Pinpoint the cell where the given text exists, returning its [x, y] midpoint coordinate. 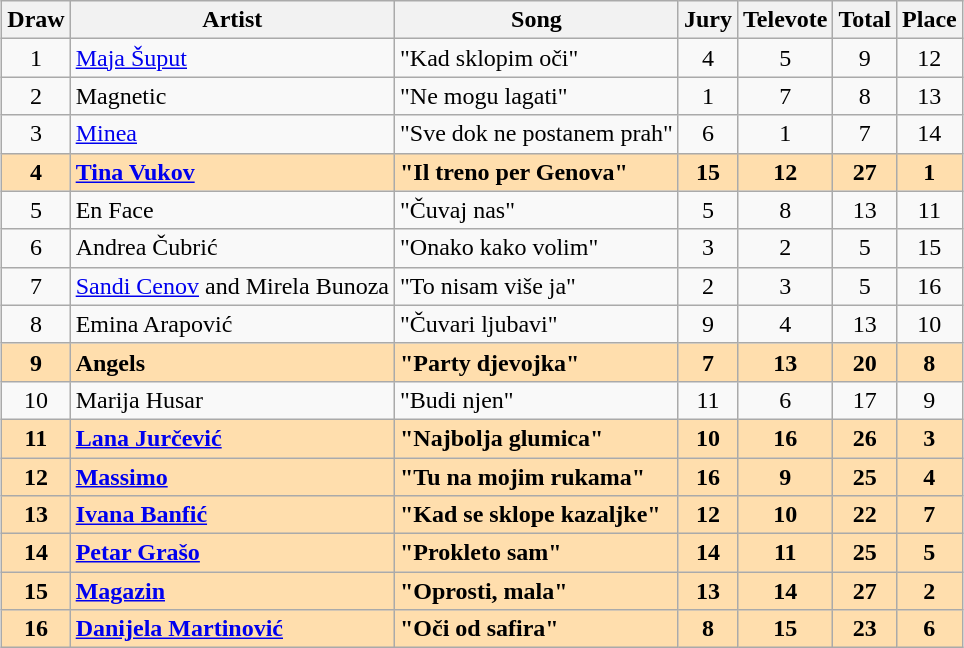
Lana Jurčević [232, 438]
Massimo [232, 477]
Minea [232, 134]
Tina Vukov [232, 172]
Magazin [232, 591]
Draw [36, 20]
"Tu na mojim rukama" [536, 477]
Emina Arapović [232, 324]
Song [536, 20]
"Sve dok ne postanem prah" [536, 134]
Magnetic [232, 96]
"Onako kako volim" [536, 248]
"Kad se sklope kazaljke" [536, 515]
"Čuvaj nas" [536, 210]
Jury [708, 20]
Ivana Banfić [232, 515]
"To nisam više ja" [536, 286]
20 [865, 362]
Total [865, 20]
Angels [232, 362]
"Čuvari ljubavi" [536, 324]
Andrea Čubrić [232, 248]
Artist [232, 20]
"Najbolja glumica" [536, 438]
"Oči od safira" [536, 629]
"Il treno per Genova" [536, 172]
Televote [784, 20]
"Kad sklopim oči" [536, 58]
Sandi Cenov and Mirela Bunoza [232, 286]
"Prokleto sam" [536, 553]
"Budi njen" [536, 400]
Place [930, 20]
"Oprosti, mala" [536, 591]
"Party djevojka" [536, 362]
Danijela Martinović [232, 629]
17 [865, 400]
En Face [232, 210]
Marija Husar [232, 400]
23 [865, 629]
Maja Šuput [232, 58]
"Ne mogu lagati" [536, 96]
Petar Grašo [232, 553]
22 [865, 515]
26 [865, 438]
